Pinpoint the cell where the given text exists, returning its [x, y] midpoint coordinate. 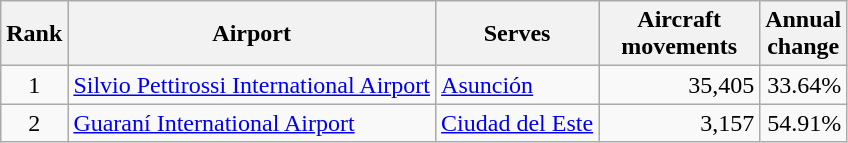
Silvio Pettirossi International Airport [252, 85]
Serves [518, 34]
33.64% [804, 85]
54.91% [804, 123]
Airport [252, 34]
2 [34, 123]
Aircraftmovements [680, 34]
Ciudad del Este [518, 123]
Guaraní International Airport [252, 123]
Annualchange [804, 34]
Asunción [518, 85]
Rank [34, 34]
3,157 [680, 123]
35,405 [680, 85]
1 [34, 85]
